Return the [X, Y] coordinate for the center point of the cell that contains the specified text.  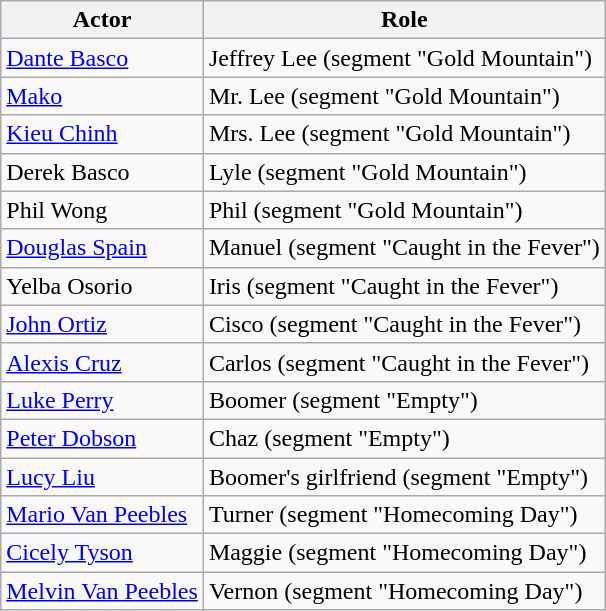
Cisco (segment "Caught in the Fever") [404, 324]
Dante Basco [102, 58]
Cicely Tyson [102, 553]
Peter Dobson [102, 438]
Luke Perry [102, 400]
Mario Van Peebles [102, 515]
Chaz (segment "Empty") [404, 438]
Role [404, 20]
Iris (segment "Caught in the Fever") [404, 286]
Jeffrey Lee (segment "Gold Mountain") [404, 58]
Boomer (segment "Empty") [404, 400]
Manuel (segment "Caught in the Fever") [404, 248]
Maggie (segment "Homecoming Day") [404, 553]
Yelba Osorio [102, 286]
Douglas Spain [102, 248]
Phil (segment "Gold Mountain") [404, 210]
John Ortiz [102, 324]
Alexis Cruz [102, 362]
Vernon (segment "Homecoming Day") [404, 591]
Mrs. Lee (segment "Gold Mountain") [404, 134]
Derek Basco [102, 172]
Lyle (segment "Gold Mountain") [404, 172]
Carlos (segment "Caught in the Fever") [404, 362]
Turner (segment "Homecoming Day") [404, 515]
Boomer's girlfriend (segment "Empty") [404, 477]
Lucy Liu [102, 477]
Melvin Van Peebles [102, 591]
Phil Wong [102, 210]
Kieu Chinh [102, 134]
Mako [102, 96]
Actor [102, 20]
Mr. Lee (segment "Gold Mountain") [404, 96]
